Return the (x, y) coordinate for the center point of the cell that contains the specified text.  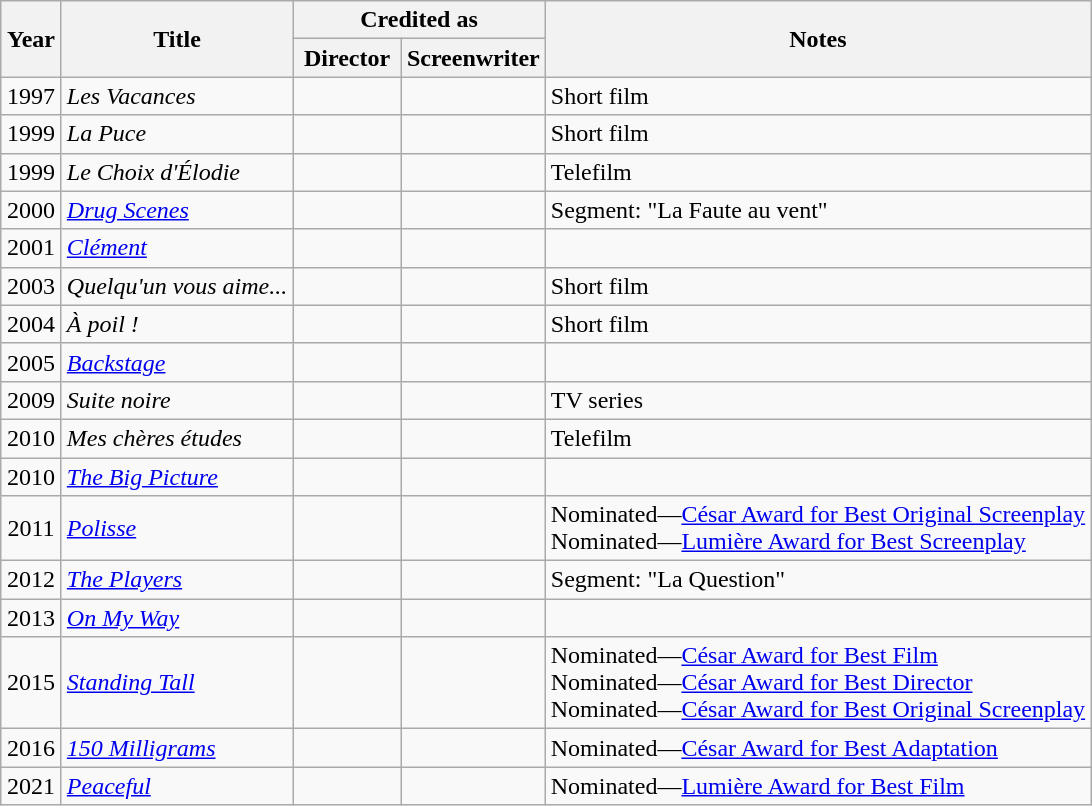
Peaceful (176, 786)
2009 (32, 400)
Credited as (419, 20)
The Players (176, 580)
Nominated—Lumière Award for Best Film (818, 786)
2004 (32, 324)
Backstage (176, 362)
The Big Picture (176, 477)
À poil ! (176, 324)
2016 (32, 748)
Segment: "La Faute au vent" (818, 210)
Les Vacances (176, 96)
Nominated—César Award for Best Adaptation (818, 748)
Title (176, 39)
Polisse (176, 528)
Suite noire (176, 400)
TV series (818, 400)
Drug Scenes (176, 210)
Clément (176, 248)
150 Milligrams (176, 748)
Year (32, 39)
2003 (32, 286)
La Puce (176, 134)
On My Way (176, 618)
Standing Tall (176, 683)
Nominated—César Award for Best FilmNominated—César Award for Best DirectorNominated—César Award for Best Original Screenplay (818, 683)
Le Choix d'Élodie (176, 172)
2005 (32, 362)
Quelqu'un vous aime... (176, 286)
Mes chères études (176, 438)
Director (348, 58)
Notes (818, 39)
2013 (32, 618)
2011 (32, 528)
2021 (32, 786)
Nominated—César Award for Best Original ScreenplayNominated—Lumière Award for Best Screenplay (818, 528)
1997 (32, 96)
2012 (32, 580)
2001 (32, 248)
Segment: "La Question" (818, 580)
Screenwriter (473, 58)
2015 (32, 683)
2000 (32, 210)
